For the text-containing cell, return its midpoint in [x, y] coordinate format. 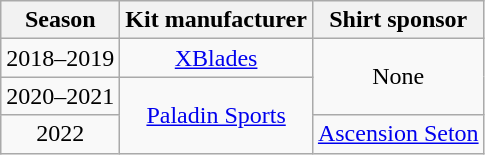
Season [60, 20]
Kit manufacturer [216, 20]
XBlades [216, 58]
2020–2021 [60, 96]
Ascension Seton [398, 134]
2018–2019 [60, 58]
Paladin Sports [216, 115]
2022 [60, 134]
Shirt sponsor [398, 20]
None [398, 77]
